Find where the given text appears and provide that cell's center as (X, Y) coordinate. 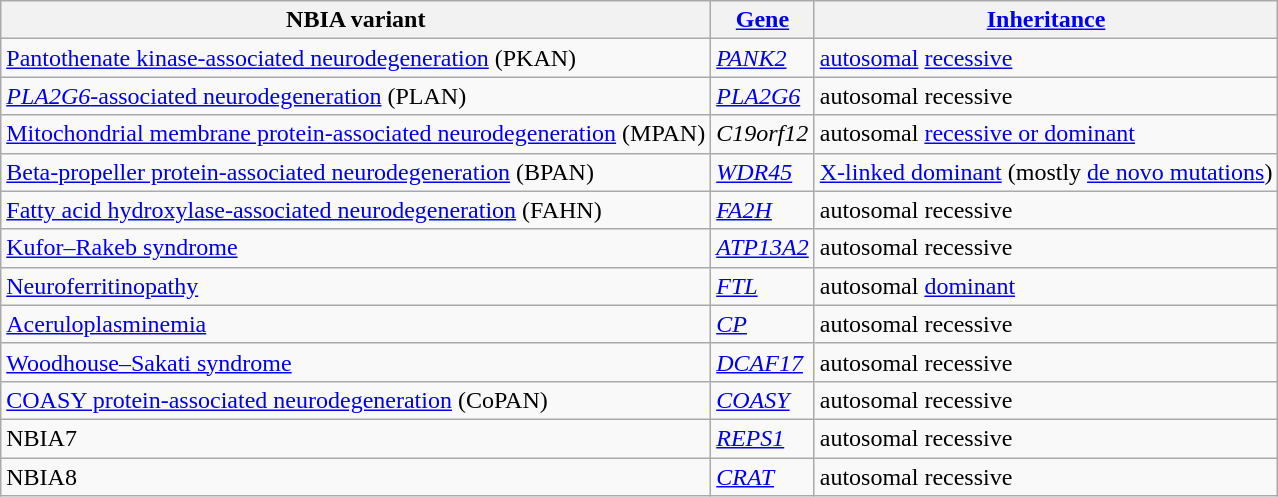
autosomal recessive or dominant (1046, 134)
PLA2G6 (763, 96)
NBIA variant (356, 20)
Kufor–Rakeb syndrome (356, 248)
PLA2G6-associated neurodegeneration (PLAN) (356, 96)
Neuroferritinopathy (356, 286)
PANK2 (763, 58)
Woodhouse–Sakati syndrome (356, 362)
C19orf12 (763, 134)
COASY protein-associated neurodegeneration (CoPAN) (356, 400)
CP (763, 324)
REPS1 (763, 438)
NBIA7 (356, 438)
Inheritance (1046, 20)
Fatty acid hydroxylase-associated neurodegeneration (FAHN) (356, 210)
DCAF17 (763, 362)
FA2H (763, 210)
autosomal dominant (1046, 286)
Aceruloplasminemia (356, 324)
NBIA8 (356, 477)
CRAT (763, 477)
FTL (763, 286)
ATP13A2 (763, 248)
Mitochondrial membrane protein-associated neurodegeneration (MPAN) (356, 134)
COASY (763, 400)
Beta-propeller protein-associated neurodegeneration (BPAN) (356, 172)
WDR45 (763, 172)
Gene (763, 20)
X-linked dominant (mostly de novo mutations) (1046, 172)
Pantothenate kinase-associated neurodegeneration (PKAN) (356, 58)
